Pinpoint the cell where the given text exists, returning its [x, y] midpoint coordinate. 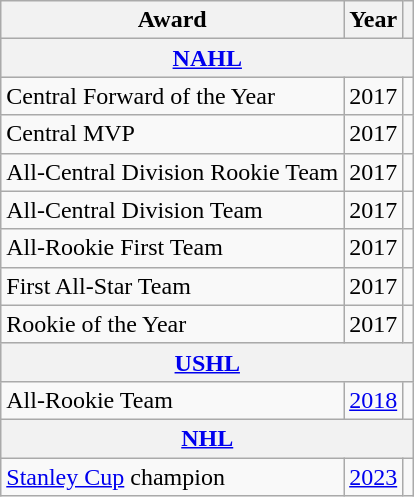
All-Rookie First Team [172, 248]
Award [172, 20]
USHL [208, 362]
All-Central Division Team [172, 210]
All-Central Division Rookie Team [172, 172]
First All-Star Team [172, 286]
2023 [374, 477]
NHL [208, 438]
Central Forward of the Year [172, 96]
Year [374, 20]
2018 [374, 400]
Stanley Cup champion [172, 477]
Central MVP [172, 134]
All-Rookie Team [172, 400]
NAHL [208, 58]
Rookie of the Year [172, 324]
